Find where the given text appears and provide that cell's center as (X, Y) coordinate. 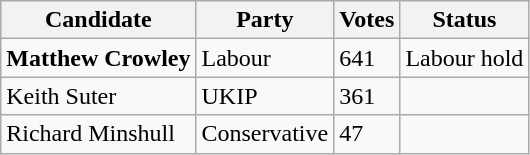
Conservative (265, 134)
Candidate (98, 20)
Votes (367, 20)
Party (265, 20)
Labour hold (464, 58)
Status (464, 20)
Richard Minshull (98, 134)
361 (367, 96)
Keith Suter (98, 96)
47 (367, 134)
641 (367, 58)
UKIP (265, 96)
Labour (265, 58)
Matthew Crowley (98, 58)
